From the cell containing the given text, extract its center point as [X, Y] coordinate. 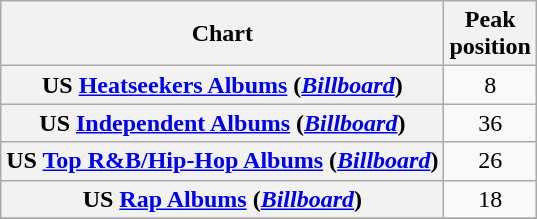
US Rap Albums (Billboard) [222, 199]
8 [490, 85]
18 [490, 199]
US Heatseekers Albums (Billboard) [222, 85]
36 [490, 123]
US Independent Albums (Billboard) [222, 123]
26 [490, 161]
Peakposition [490, 34]
Chart [222, 34]
US Top R&B/Hip-Hop Albums (Billboard) [222, 161]
